From the cell containing the given text, extract its center point as (X, Y) coordinate. 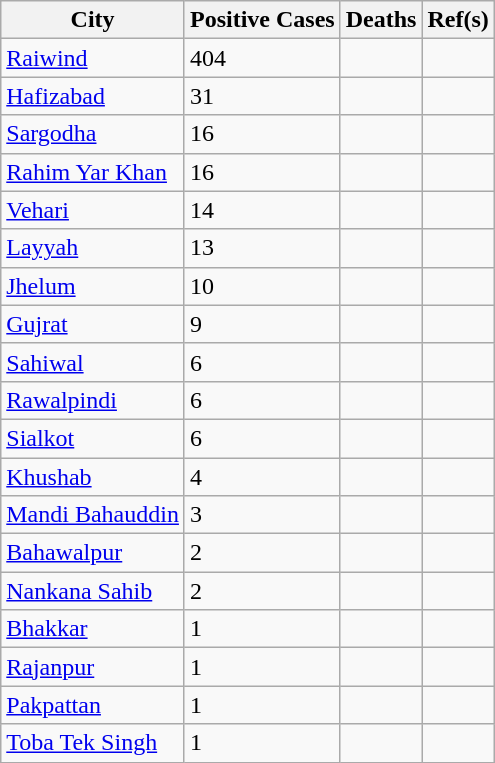
Nankana Sahib (93, 591)
Positive Cases (262, 20)
Pakpattan (93, 705)
Sialkot (93, 438)
Vehari (93, 210)
31 (262, 96)
Deaths (381, 20)
4 (262, 477)
13 (262, 248)
Layyah (93, 248)
Ref(s) (458, 20)
Rajanpur (93, 667)
Sahiwal (93, 362)
9 (262, 324)
City (93, 20)
3 (262, 515)
404 (262, 58)
Khushab (93, 477)
Bahawalpur (93, 553)
Jhelum (93, 286)
Raiwind (93, 58)
14 (262, 210)
Toba Tek Singh (93, 743)
Rahim Yar Khan (93, 172)
Mandi Bahauddin (93, 515)
Sargodha (93, 134)
Gujrat (93, 324)
Rawalpindi (93, 400)
Bhakkar (93, 629)
10 (262, 286)
Hafizabad (93, 96)
